Provide the [x, y] coordinate of the cell's center where the given text is located.  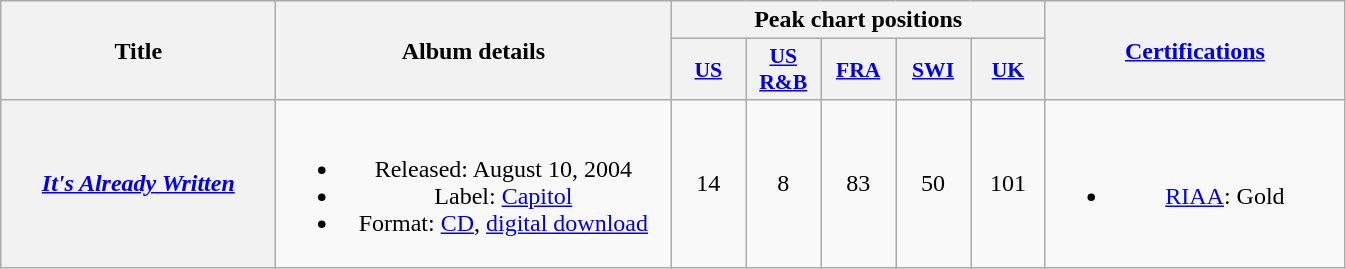
UK [1008, 70]
Album details [474, 50]
USR&B [784, 70]
FRA [858, 70]
8 [784, 184]
101 [1008, 184]
14 [708, 184]
Peak chart positions [858, 20]
83 [858, 184]
Released: August 10, 2004Label: CapitolFormat: CD, digital download [474, 184]
RIAA: Gold [1194, 184]
Title [138, 50]
It's Already Written [138, 184]
SWI [934, 70]
Certifications [1194, 50]
US [708, 70]
50 [934, 184]
